Locate the cell with the specified text and output its (x, y) center coordinate. 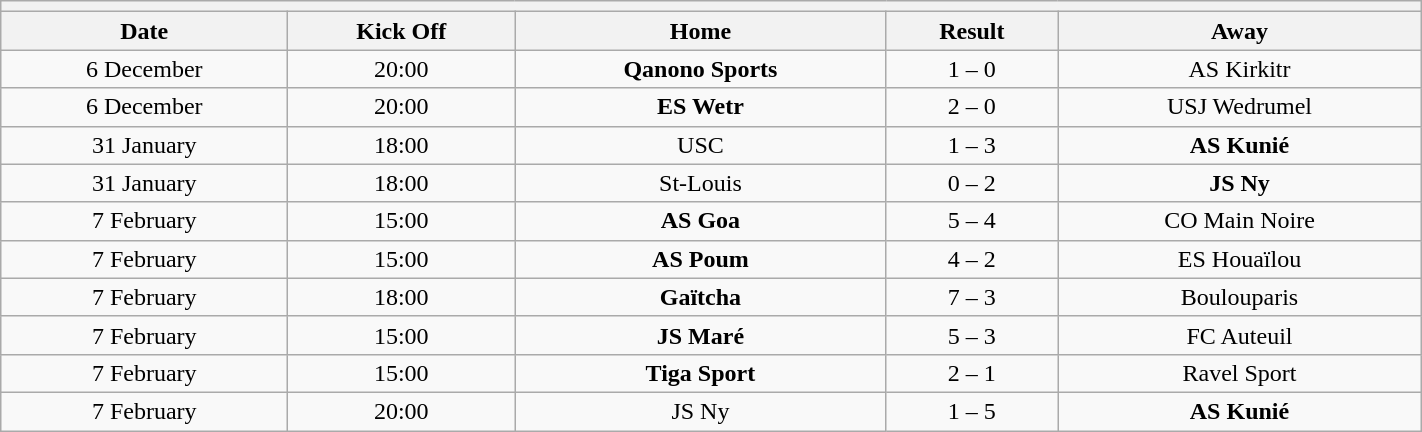
Home (700, 31)
AS Poum (700, 259)
5 – 4 (972, 221)
Qanono Sports (700, 69)
FC Auteuil (1240, 335)
Boulouparis (1240, 297)
St-Louis (700, 183)
Date (144, 31)
CO Main Noire (1240, 221)
1 – 5 (972, 411)
7 – 3 (972, 297)
Result (972, 31)
1 – 0 (972, 69)
1 – 3 (972, 145)
0 – 2 (972, 183)
AS Kirkitr (1240, 69)
Away (1240, 31)
Ravel Sport (1240, 373)
Tiga Sport (700, 373)
ES Wetr (700, 107)
JS Maré (700, 335)
USJ Wedrumel (1240, 107)
ES Houaïlou (1240, 259)
Kick Off (402, 31)
Gaïtcha (700, 297)
4 – 2 (972, 259)
USC (700, 145)
5 – 3 (972, 335)
2 – 1 (972, 373)
2 – 0 (972, 107)
AS Goa (700, 221)
